Return the [X, Y] coordinate for the center point of the cell that contains the specified text.  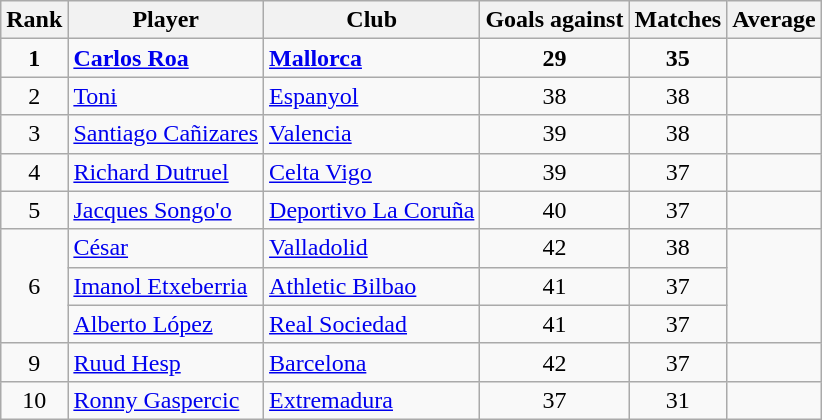
Ruud Hesp [166, 362]
Matches [678, 20]
Barcelona [372, 362]
40 [554, 210]
1 [34, 58]
Club [372, 20]
Richard Dutruel [166, 172]
Jacques Songo'o [166, 210]
Valladolid [372, 248]
Goals against [554, 20]
Ronny Gaspercic [166, 400]
Santiago Cañizares [166, 134]
Toni [166, 96]
5 [34, 210]
Player [166, 20]
Imanol Etxeberria [166, 286]
Athletic Bilbao [372, 286]
Extremadura [372, 400]
Deportivo La Coruña [372, 210]
10 [34, 400]
35 [678, 58]
29 [554, 58]
31 [678, 400]
9 [34, 362]
3 [34, 134]
6 [34, 286]
Espanyol [372, 96]
Real Sociedad [372, 324]
Rank [34, 20]
Mallorca [372, 58]
Valencia [372, 134]
Average [774, 20]
4 [34, 172]
Celta Vigo [372, 172]
2 [34, 96]
Carlos Roa [166, 58]
Alberto López [166, 324]
César [166, 248]
